Return (X, Y) of the center of cell containing provided text 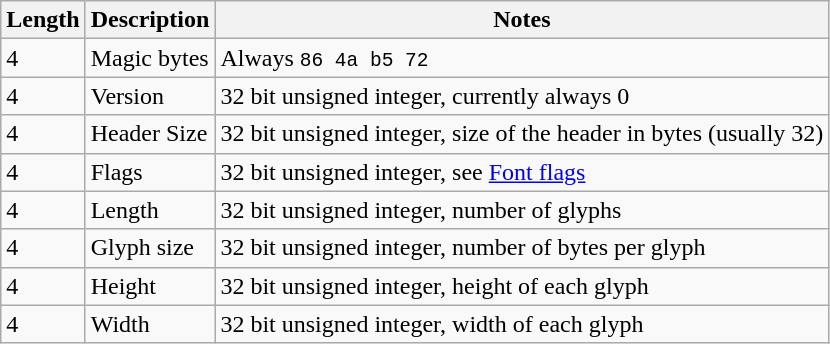
Version (150, 96)
Flags (150, 172)
32 bit unsigned integer, number of bytes per glyph (522, 248)
32 bit unsigned integer, size of the header in bytes (usually 32) (522, 134)
Description (150, 20)
Glyph size (150, 248)
Magic bytes (150, 58)
32 bit unsigned integer, see Font flags (522, 172)
32 bit unsigned integer, height of each glyph (522, 286)
32 bit unsigned integer, number of glyphs (522, 210)
Width (150, 324)
32 bit unsigned integer, currently always 0 (522, 96)
Height (150, 286)
Header Size (150, 134)
32 bit unsigned integer, width of each glyph (522, 324)
Always 86 4a b5 72 (522, 58)
Notes (522, 20)
